Extract the (X, Y) coordinate from the center of the cell holding the provided text.  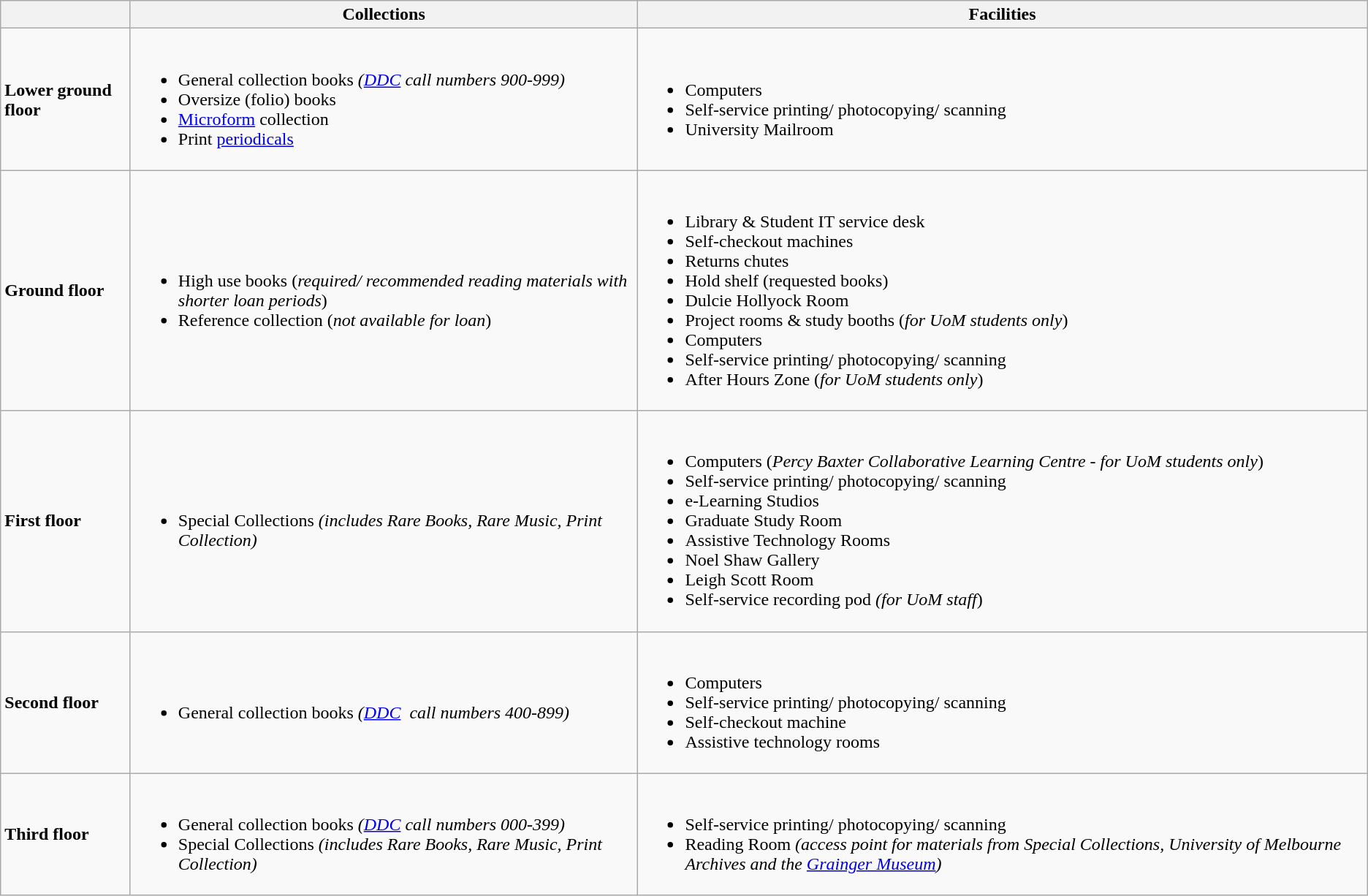
ComputersSelf-service printing/ photocopying/ scanningUniversity Mailroom (1003, 99)
High use books (required/ recommended reading materials with shorter loan periods)Reference collection (not available for loan) (384, 291)
Special Collections (includes Rare Books, Rare Music, Print Collection) (384, 521)
Lower ground floor (66, 99)
General collection books (DDC call numbers 000-399)Special Collections (includes Rare Books, Rare Music, Print Collection) (384, 835)
First floor (66, 521)
General collection books (DDC call numbers 400-899) (384, 702)
Ground floor (66, 291)
Third floor (66, 835)
Facilities (1003, 15)
Collections (384, 15)
ComputersSelf-service printing/ photocopying/ scanningSelf-checkout machineAssistive technology rooms (1003, 702)
General collection books (DDC call numbers 900-999)Oversize (folio) booksMicroform collectionPrint periodicals (384, 99)
Second floor (66, 702)
